Detect which cell encompasses the target text, then output its [x, y] center coordinate. 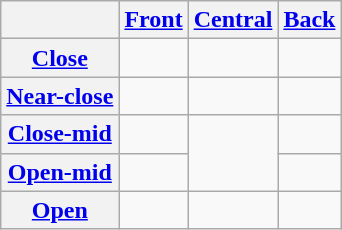
Front [154, 20]
Central [233, 20]
Open-mid [60, 172]
Back [310, 20]
Close-mid [60, 134]
Near-close [60, 96]
Close [60, 58]
Open [60, 210]
